For the text-containing cell, return its midpoint in [X, Y] coordinate format. 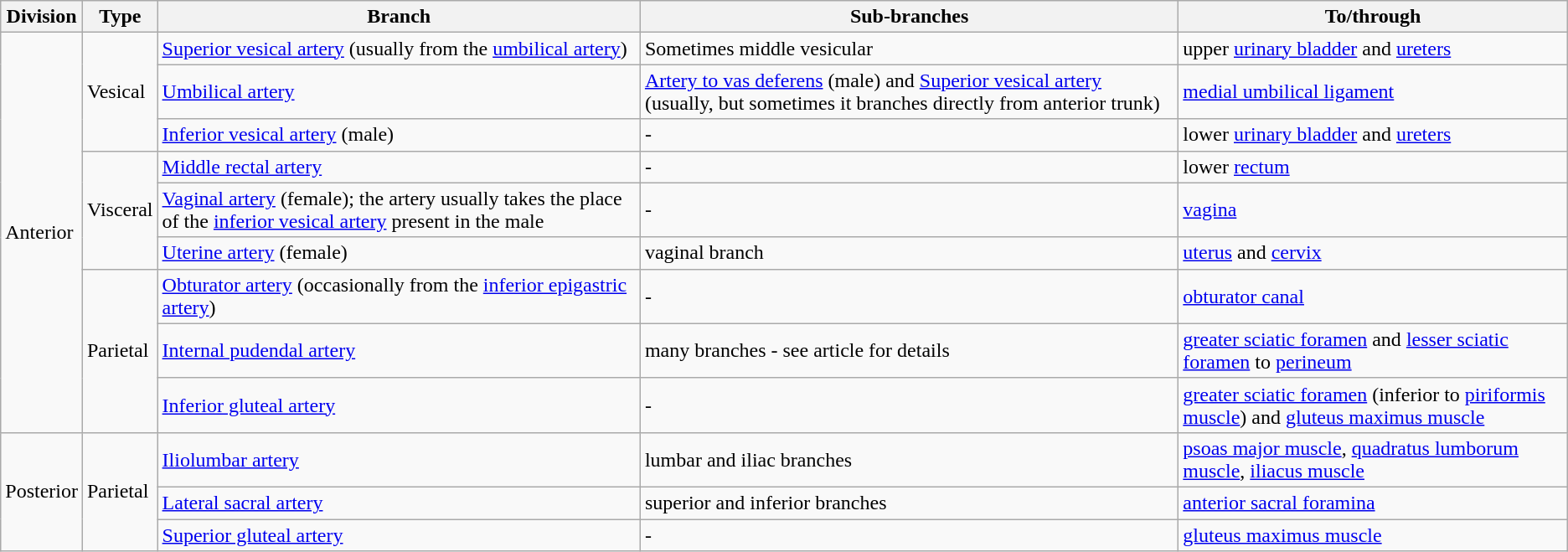
Anterior [42, 233]
obturator canal [1373, 297]
many branches - see article for details [909, 350]
Internal pudendal artery [399, 350]
greater sciatic foramen (inferior to piriformis muscle) and gluteus maximus muscle [1373, 405]
gluteus maximus muscle [1373, 535]
medial umbilical ligament [1373, 92]
Superior gluteal artery [399, 535]
lower rectum [1373, 167]
Iliolumbar artery [399, 459]
Umbilical artery [399, 92]
upper urinary bladder and ureters [1373, 49]
Visceral [120, 209]
Middle rectal artery [399, 167]
vagina [1373, 209]
Sometimes middle vesicular [909, 49]
superior and inferior branches [909, 503]
Posterior [42, 491]
Superior vesical artery (usually from the umbilical artery) [399, 49]
Artery to vas deferens (male) and Superior vesical artery (usually, but sometimes it branches directly from anterior trunk) [909, 92]
Vaginal artery (female); the artery usually takes the place of the inferior vesical artery present in the male [399, 209]
vaginal branch [909, 253]
Lateral sacral artery [399, 503]
Division [42, 17]
lower urinary bladder and ureters [1373, 135]
Inferior vesical artery (male) [399, 135]
Inferior gluteal artery [399, 405]
psoas major muscle, quadratus lumborum muscle, iliacus muscle [1373, 459]
Type [120, 17]
Uterine artery (female) [399, 253]
uterus and cervix [1373, 253]
Sub-branches [909, 17]
Obturator artery (occasionally from the inferior epigastric artery) [399, 297]
Branch [399, 17]
anterior sacral foramina [1373, 503]
lumbar and iliac branches [909, 459]
To/through [1373, 17]
Vesical [120, 92]
greater sciatic foramen and lesser sciatic foramen to perineum [1373, 350]
